Pinpoint the cell where the given text exists, returning its [x, y] midpoint coordinate. 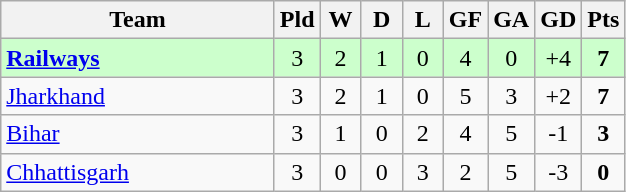
Pts [604, 20]
Jharkhand [138, 96]
-3 [558, 172]
GF [465, 20]
D [382, 20]
+2 [558, 96]
-1 [558, 134]
L [422, 20]
Chhattisgarh [138, 172]
+4 [558, 58]
Team [138, 20]
Railways [138, 58]
Bihar [138, 134]
GD [558, 20]
GA [512, 20]
W [340, 20]
Pld [297, 20]
